Return the [x, y] coordinate for the center point of the cell that contains the specified text.  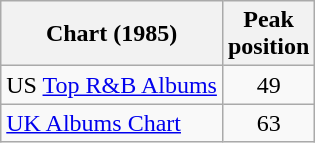
Chart (1985) [112, 34]
US Top R&B Albums [112, 85]
49 [268, 85]
UK Albums Chart [112, 123]
Peakposition [268, 34]
63 [268, 123]
